Locate the cell with the specified text and output its (X, Y) center coordinate. 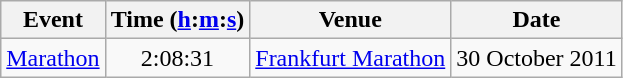
30 October 2011 (536, 58)
2:08:31 (178, 58)
Event (53, 20)
Marathon (53, 58)
Date (536, 20)
Venue (350, 20)
Time (h:m:s) (178, 20)
Frankfurt Marathon (350, 58)
